Detect which cell encompasses the target text, then output its [X, Y] center coordinate. 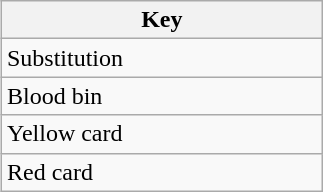
Blood bin [162, 96]
Yellow card [162, 134]
Red card [162, 172]
Key [162, 20]
Substitution [162, 58]
